Return the [X, Y] coordinate for the center point of the cell that contains the specified text.  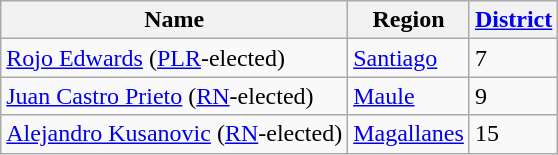
7 [513, 58]
9 [513, 96]
Santiago [409, 58]
District [513, 20]
Alejandro Kusanovic (RN-elected) [174, 134]
Juan Castro Prieto (RN-elected) [174, 96]
Maule [409, 96]
Name [174, 20]
Magallanes [409, 134]
15 [513, 134]
Rojo Edwards (PLR-elected) [174, 58]
Region [409, 20]
